Determine the (X, Y) coordinate at the center of the cell enclosing the given text.  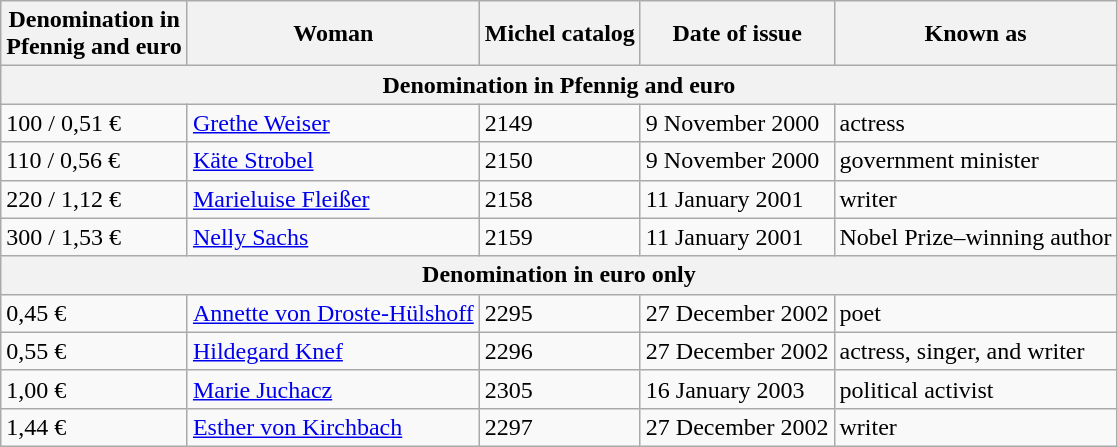
0,45 € (94, 313)
political activist (976, 389)
Woman (333, 34)
Grethe Weiser (333, 123)
2149 (560, 123)
Known as (976, 34)
Hildegard Knef (333, 351)
1,44 € (94, 427)
Nelly Sachs (333, 237)
2296 (560, 351)
Denomination in euro only (559, 275)
2297 (560, 427)
2150 (560, 161)
300 / 1,53 € (94, 237)
1,00 € (94, 389)
2158 (560, 199)
16 January 2003 (737, 389)
poet (976, 313)
actress (976, 123)
Annette von Droste-Hülshoff (333, 313)
Nobel Prize–winning author (976, 237)
Date of issue (737, 34)
Denomination inPfennig and euro (94, 34)
Michel catalog (560, 34)
110 / 0,56 € (94, 161)
220 / 1,12 € (94, 199)
2295 (560, 313)
Denomination in Pfennig and euro (559, 85)
0,55 € (94, 351)
Marieluise Fleißer (333, 199)
government minister (976, 161)
Marie Juchacz (333, 389)
100 / 0,51 € (94, 123)
2159 (560, 237)
Esther von Kirchbach (333, 427)
actress, singer, and writer (976, 351)
Käte Strobel (333, 161)
2305 (560, 389)
